Capture the cell that displays the provided text and extract its [x, y] central coordinate. 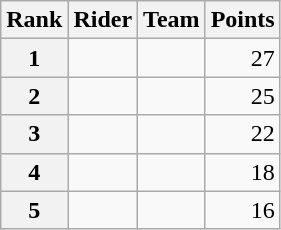
2 [34, 96]
1 [34, 58]
Rank [34, 20]
22 [242, 134]
16 [242, 210]
Team [172, 20]
5 [34, 210]
4 [34, 172]
3 [34, 134]
18 [242, 172]
Rider [103, 20]
27 [242, 58]
25 [242, 96]
Points [242, 20]
